Find where the given text appears and provide that cell's center as (x, y) coordinate. 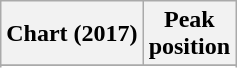
Peak position (189, 34)
Chart (2017) (72, 34)
